Output the [X, Y] coordinate of the center of the cell containing the given text.  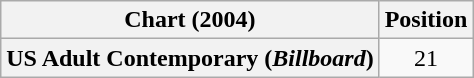
21 [426, 58]
US Adult Contemporary (Billboard) [190, 58]
Position [426, 20]
Chart (2004) [190, 20]
